Scan for the cell matching the given text and deliver its [X, Y] coordinate at center. 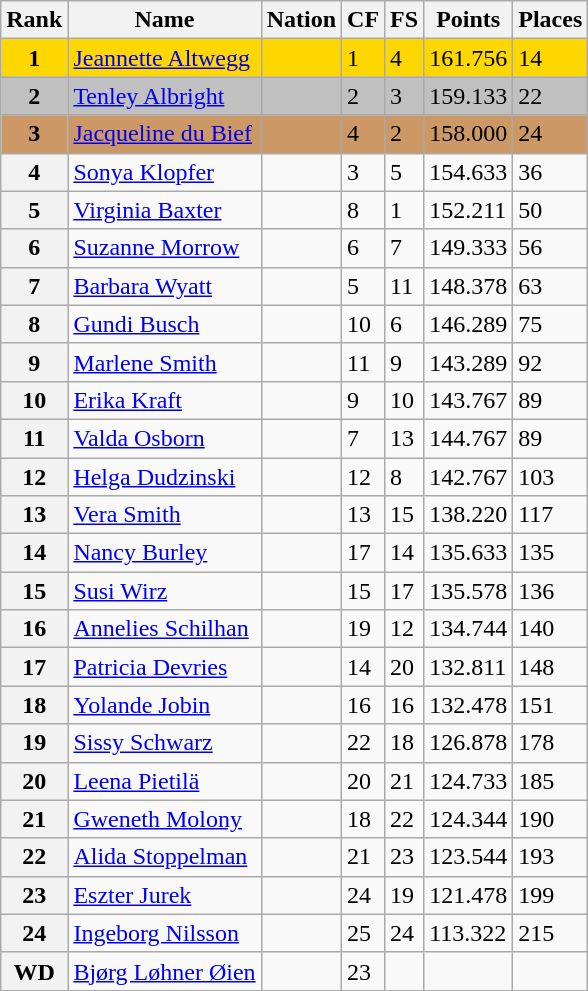
134.744 [468, 629]
Helga Dudzinski [164, 477]
148 [550, 667]
Sonya Klopfer [164, 172]
199 [550, 895]
Nancy Burley [164, 553]
Patricia Devries [164, 667]
Yolande Jobin [164, 705]
FS [404, 20]
92 [550, 362]
Points [468, 20]
Name [164, 20]
135 [550, 553]
25 [364, 933]
152.211 [468, 210]
Erika Kraft [164, 400]
Ingeborg Nilsson [164, 933]
143.289 [468, 362]
Alida Stoppelman [164, 857]
Barbara Wyatt [164, 286]
190 [550, 819]
Susi Wirz [164, 591]
132.478 [468, 705]
158.000 [468, 134]
Valda Osborn [164, 438]
Marlene Smith [164, 362]
36 [550, 172]
161.756 [468, 58]
Rank [34, 20]
140 [550, 629]
138.220 [468, 515]
WD [34, 971]
Vera Smith [164, 515]
75 [550, 324]
193 [550, 857]
132.811 [468, 667]
Eszter Jurek [164, 895]
113.322 [468, 933]
Gundi Busch [164, 324]
Sissy Schwarz [164, 743]
135.578 [468, 591]
Bjørg Løhner Øien [164, 971]
148.378 [468, 286]
117 [550, 515]
142.767 [468, 477]
146.289 [468, 324]
144.767 [468, 438]
Jacqueline du Bief [164, 134]
154.633 [468, 172]
Virginia Baxter [164, 210]
63 [550, 286]
Gweneth Molony [164, 819]
149.333 [468, 248]
151 [550, 705]
Leena Pietilä [164, 781]
CF [364, 20]
50 [550, 210]
121.478 [468, 895]
124.733 [468, 781]
123.544 [468, 857]
136 [550, 591]
185 [550, 781]
135.633 [468, 553]
56 [550, 248]
159.133 [468, 96]
Annelies Schilhan [164, 629]
215 [550, 933]
Suzanne Morrow [164, 248]
Jeannette Altwegg [164, 58]
143.767 [468, 400]
103 [550, 477]
Tenley Albright [164, 96]
178 [550, 743]
Nation [301, 20]
124.344 [468, 819]
Places [550, 20]
126.878 [468, 743]
